Provide the [x, y] coordinate of the cell's center where the given text is located.  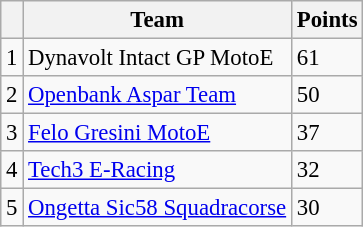
5 [12, 208]
1 [12, 58]
Points [326, 20]
37 [326, 133]
50 [326, 95]
61 [326, 58]
32 [326, 170]
Openbank Aspar Team [158, 95]
Ongetta Sic58 Squadracorse [158, 208]
Tech3 E-Racing [158, 170]
3 [12, 133]
4 [12, 170]
Dynavolt Intact GP MotoE [158, 58]
30 [326, 208]
Felo Gresini MotoE [158, 133]
2 [12, 95]
Team [158, 20]
